Output the (X, Y) coordinate of the center of the cell containing the given text.  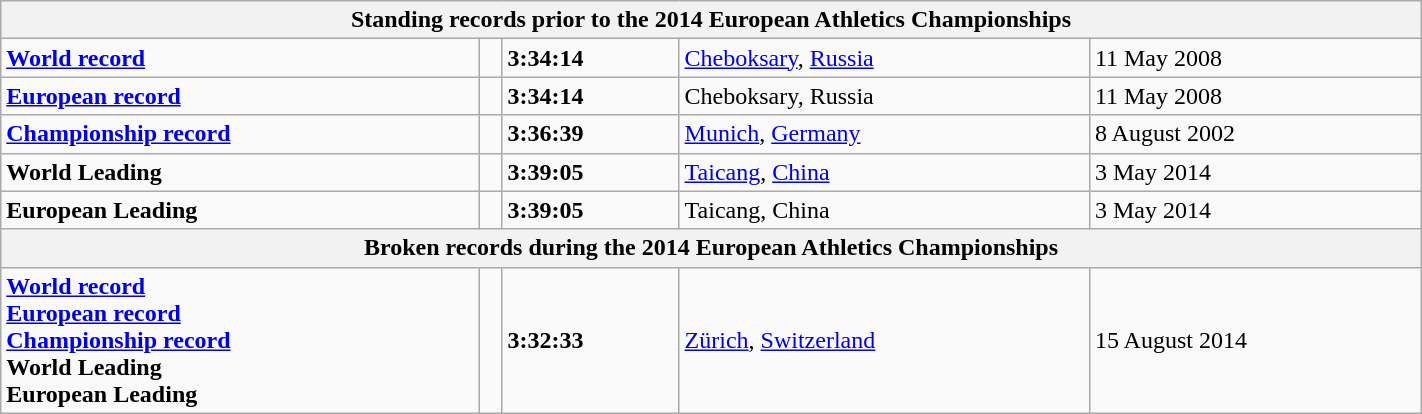
8 August 2002 (1255, 134)
European record (240, 96)
World record (240, 58)
World recordEuropean recordChampionship recordWorld LeadingEuropean Leading (240, 340)
Broken records during the 2014 European Athletics Championships (711, 248)
European Leading (240, 210)
3:32:33 (590, 340)
Zürich, Switzerland (884, 340)
15 August 2014 (1255, 340)
World Leading (240, 172)
Championship record (240, 134)
Standing records prior to the 2014 European Athletics Championships (711, 20)
3:36:39 (590, 134)
Munich, Germany (884, 134)
